Pinpoint the cell where the given text exists, returning its [X, Y] midpoint coordinate. 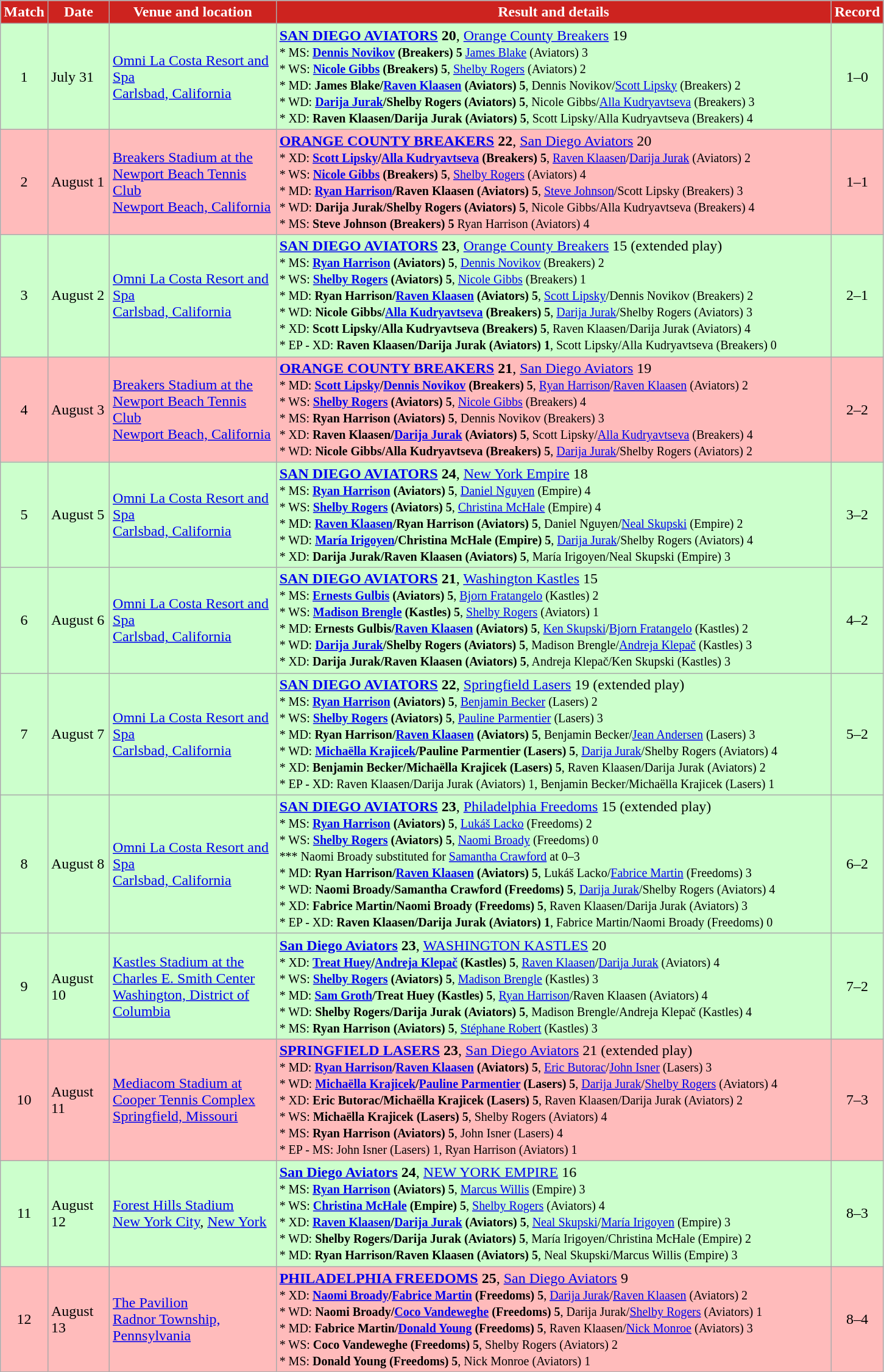
Mediacom Stadium at Cooper Tennis ComplexSpringfield, Missouri [193, 1100]
Match [24, 12]
4 [24, 410]
2–1 [857, 296]
2–2 [857, 410]
5–2 [857, 734]
8 [24, 864]
1 [24, 77]
Result and details [553, 12]
August 2 [78, 296]
11 [24, 1213]
Kastles Stadium at the Charles E. Smith CenterWashington, District of Columbia [193, 986]
7–3 [857, 1100]
Record [857, 12]
6 [24, 620]
August 11 [78, 1100]
Forest Hills StadiumNew York City, New York [193, 1213]
7–2 [857, 986]
1–1 [857, 182]
2 [24, 182]
August 13 [78, 1319]
August 1 [78, 182]
August 5 [78, 514]
8–3 [857, 1213]
August 7 [78, 734]
9 [24, 986]
4–2 [857, 620]
August 8 [78, 864]
August 6 [78, 620]
August 10 [78, 986]
Date [78, 12]
1–0 [857, 77]
August 12 [78, 1213]
5 [24, 514]
Venue and location [193, 12]
12 [24, 1319]
3 [24, 296]
8–4 [857, 1319]
The PavilionRadnor Township, Pennsylvania [193, 1319]
July 31 [78, 77]
3–2 [857, 514]
10 [24, 1100]
August 3 [78, 410]
7 [24, 734]
6–2 [857, 864]
